Detect which cell encompasses the target text, then output its [x, y] center coordinate. 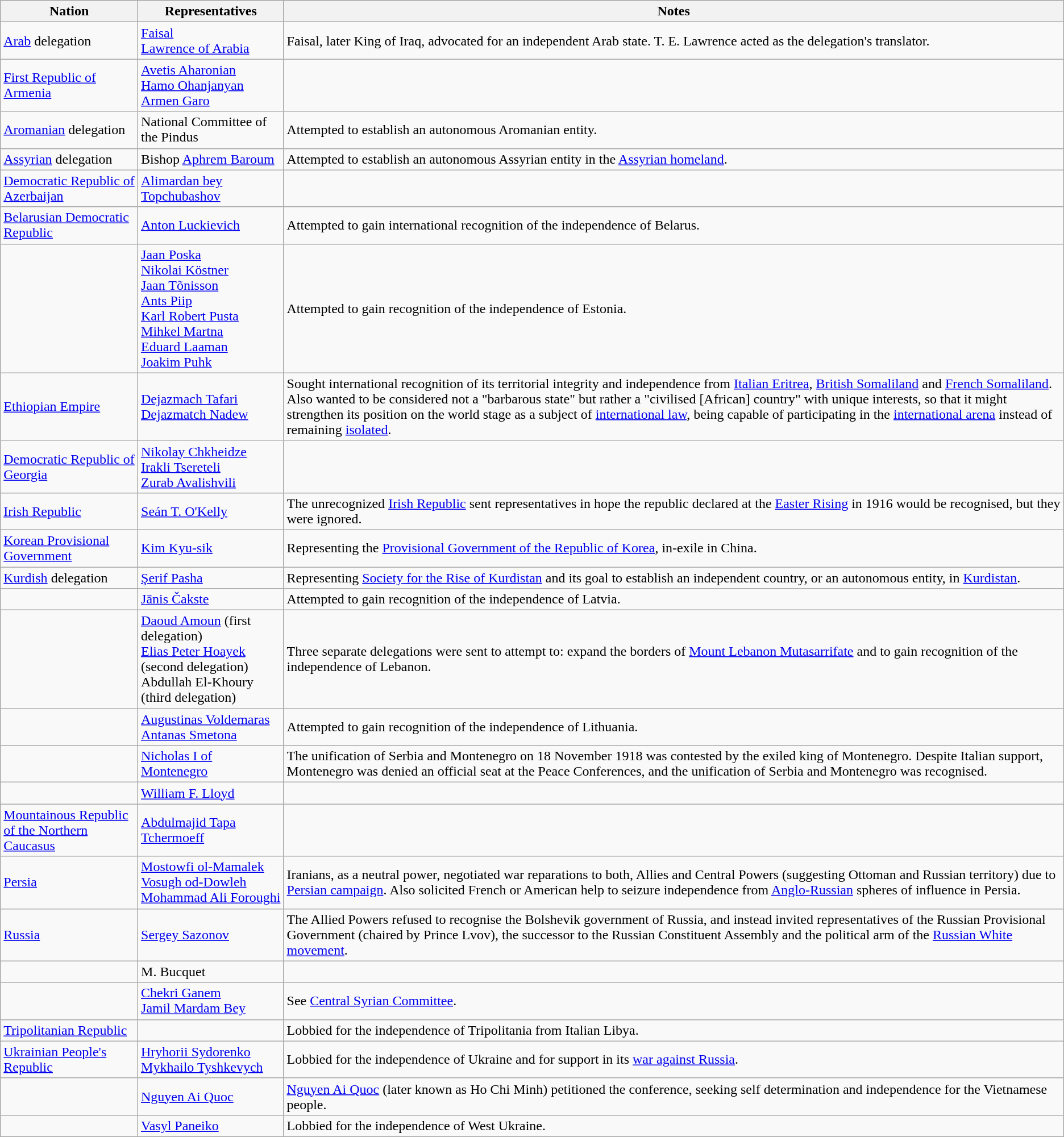
Dejazmach TafariDejazmatch Nadew [211, 407]
Sergey Sazonov [211, 935]
Chekri GanemJamil Mardam Bey [211, 1001]
Representing the Provisional Government of the Republic of Korea, in-exile in China. [674, 548]
Avetis AharonianHamo OhanjanyanArmen Garo [211, 85]
First Republic of Armenia [69, 85]
Alimardan bey Topchubashov [211, 189]
Seán T. O'Kelly [211, 511]
Democratic Republic of Georgia [69, 467]
Faisal, later King of Iraq, advocated for an independent Arab state. T. E. Lawrence acted as the delegation's translator. [674, 41]
See Central Syrian Committee. [674, 1001]
Attempted to gain international recognition of the independence of Belarus. [674, 225]
Ukrainian People's Republic [69, 1059]
Attempted to establish an autonomous Assyrian entity in the Assyrian homeland. [674, 159]
Lobbied for the independence of West Ukraine. [674, 1126]
Nguyen Ai Quoc (later known as Ho Chi Minh) petitioned the conference, seeking self determination and independence for the Vietnamese people. [674, 1097]
Attempted to gain recognition of the independence of Estonia. [674, 308]
Irish Republic [69, 511]
Mostowfi ol-MamalekVosugh od-Dowleh Mohammad Ali Foroughi [211, 882]
Representatives [211, 11]
Nation [69, 11]
Persia [69, 882]
Belarusian Democratic Republic [69, 225]
Kurdish delegation [69, 578]
Bishop Aphrem Baroum [211, 159]
Attempted to gain recognition of the independence of Lithuania. [674, 727]
National Committee of the Pindus [211, 130]
Vasyl Paneiko [211, 1126]
Korean Provisional Government [69, 548]
Lobbied for the independence of Tripolitania from Italian Libya. [674, 1030]
Nikolay ChkheidzeIrakli TsereteliZurab Avalishvili [211, 467]
Democratic Republic of Azerbaijan [69, 189]
Attempted to establish an autonomous Aromanian entity. [674, 130]
Ethiopian Empire [69, 407]
Kim Kyu-sik [211, 548]
Arab delegation [69, 41]
Representing Society for the Rise of Kurdistan and its goal to establish an independent country, or an autonomous entity, in Kurdistan. [674, 578]
Anton Luckievich [211, 225]
Jaan PoskaNikolai KöstnerJaan TõnissonAnts PiipKarl Robert PustaMihkel MartnaEduard LaamanJoakim Puhk [211, 308]
William F. Lloyd [211, 793]
FaisalLawrence of Arabia [211, 41]
Assyrian delegation [69, 159]
Jānis Čakste [211, 599]
Lobbied for the independence of Ukraine and for support in its war against Russia. [674, 1059]
Tripolitanian Republic [69, 1030]
Hryhorii SydorenkoMykhailo Tyshkevych [211, 1059]
Attempted to gain recognition of the independence of Latvia. [674, 599]
M. Bucquet [211, 972]
Augustinas VoldemarasAntanas Smetona [211, 727]
Notes [674, 11]
Daoud Amoun (first delegation)Elias Peter Hoayek (second delegation)Abdullah El-Khoury (third delegation) [211, 659]
Aromanian delegation [69, 130]
Şerif Pasha [211, 578]
Russia [69, 935]
Abdulmajid Tapa Tchermoeff [211, 830]
Mountainous Republic of the Northern Caucasus [69, 830]
Nguyen Ai Quoc [211, 1097]
Nicholas I of Montenegro [211, 764]
